Extract the [x, y] coordinate from the center of the cell holding the provided text.  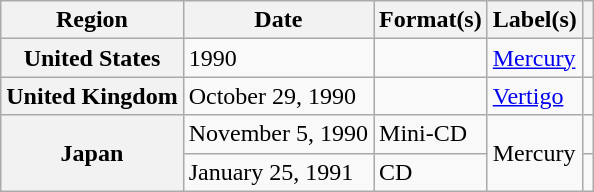
Vertigo [534, 96]
CD [431, 172]
Format(s) [431, 20]
United Kingdom [92, 96]
January 25, 1991 [278, 172]
Date [278, 20]
Label(s) [534, 20]
United States [92, 58]
October 29, 1990 [278, 96]
1990 [278, 58]
Mini-CD [431, 134]
November 5, 1990 [278, 134]
Region [92, 20]
Japan [92, 153]
